From the cell containing the given text, extract its center point as (X, Y) coordinate. 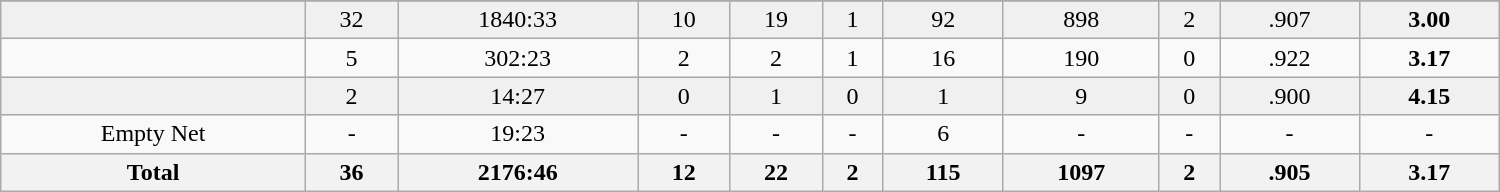
5 (351, 58)
12 (684, 172)
.900 (1290, 96)
14:27 (518, 96)
.922 (1290, 58)
Empty Net (154, 134)
190 (1081, 58)
.907 (1290, 20)
32 (351, 20)
.905 (1290, 172)
898 (1081, 20)
2176:46 (518, 172)
10 (684, 20)
1840:33 (518, 20)
16 (943, 58)
3.00 (1429, 20)
Total (154, 172)
4.15 (1429, 96)
6 (943, 134)
19 (776, 20)
9 (1081, 96)
115 (943, 172)
92 (943, 20)
22 (776, 172)
36 (351, 172)
1097 (1081, 172)
302:23 (518, 58)
19:23 (518, 134)
